Return [x, y] of the center of cell containing provided text 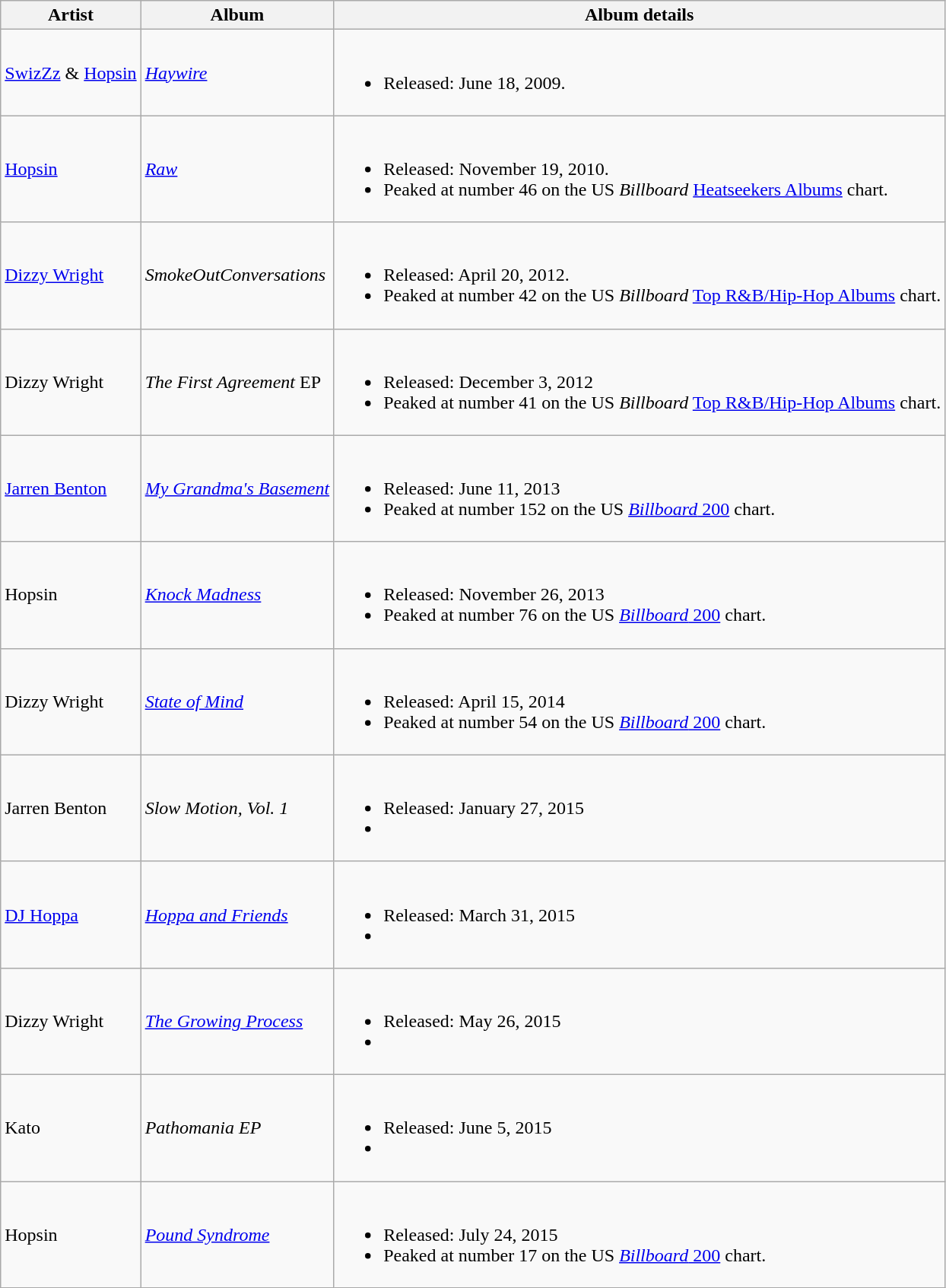
Knock Madness [237, 595]
Released: June 5, 2015 [640, 1127]
Album details [640, 15]
Released: January 27, 2015 [640, 808]
The First Agreement EP [237, 382]
Released: April 20, 2012.Peaked at number 42 on the US Billboard Top R&B/Hip-Hop Albums chart. [640, 275]
DJ Hoppa [71, 914]
Released: May 26, 2015 [640, 1021]
Album [237, 15]
Artist [71, 15]
SwizZz & Hopsin [71, 73]
Raw [237, 169]
SmokeOutConversations [237, 275]
Hoppa and Friends [237, 914]
Released: November 19, 2010.Peaked at number 46 on the US Billboard Heatseekers Albums chart. [640, 169]
Slow Motion, Vol. 1 [237, 808]
Haywire [237, 73]
Pathomania EP [237, 1127]
Released: July 24, 2015Peaked at number 17 on the US Billboard 200 chart. [640, 1234]
Released: December 3, 2012Peaked at number 41 on the US Billboard Top R&B/Hip-Hop Albums chart. [640, 382]
The Growing Process [237, 1021]
Pound Syndrome [237, 1234]
Released: June 18, 2009. [640, 73]
Released: April 15, 2014Peaked at number 54 on the US Billboard 200 chart. [640, 701]
Released: June 11, 2013Peaked at number 152 on the US Billboard 200 chart. [640, 488]
State of Mind [237, 701]
My Grandma's Basement [237, 488]
Kato [71, 1127]
Released: November 26, 2013Peaked at number 76 on the US Billboard 200 chart. [640, 595]
Released: March 31, 2015 [640, 914]
